Search for the cell housing the specified text and yield its [X, Y] center coordinate. 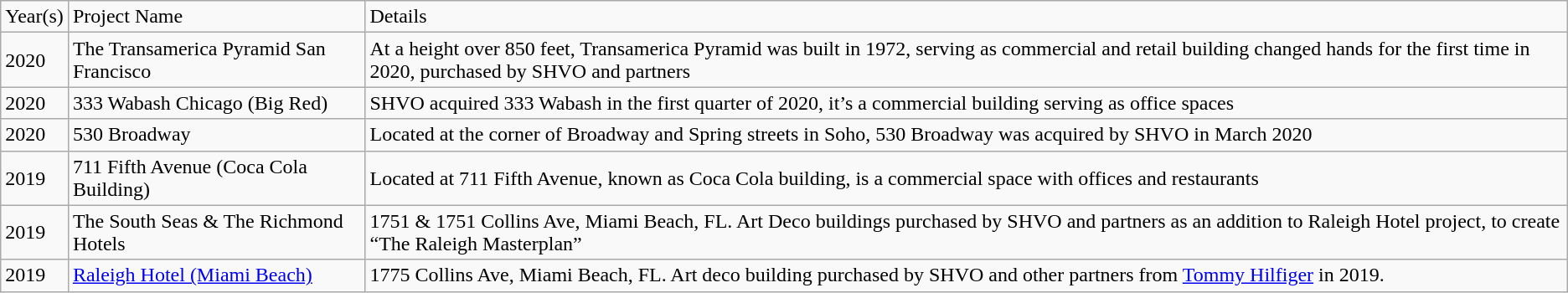
The South Seas & The Richmond Hotels [216, 233]
Year(s) [35, 17]
Located at 711 Fifth Avenue, known as Coca Cola building, is a commercial space with offices and restaurants [967, 177]
Located at the corner of Broadway and Spring streets in Soho, 530 Broadway was acquired by SHVO in March 2020 [967, 135]
530 Broadway [216, 135]
1775 Collins Ave, Miami Beach, FL. Art deco building purchased by SHVO and other partners from Tommy Hilfiger in 2019. [967, 275]
SHVO acquired 333 Wabash in the first quarter of 2020, it’s a commercial building serving as office spaces [967, 103]
333 Wabash Chicago (Big Red) [216, 103]
Raleigh Hotel (Miami Beach) [216, 275]
711 Fifth Avenue (Coca Cola Building) [216, 177]
Details [967, 17]
Project Name [216, 17]
The Transamerica Pyramid San Francisco [216, 60]
